Extract the (x, y) coordinate from the center of the cell holding the provided text.  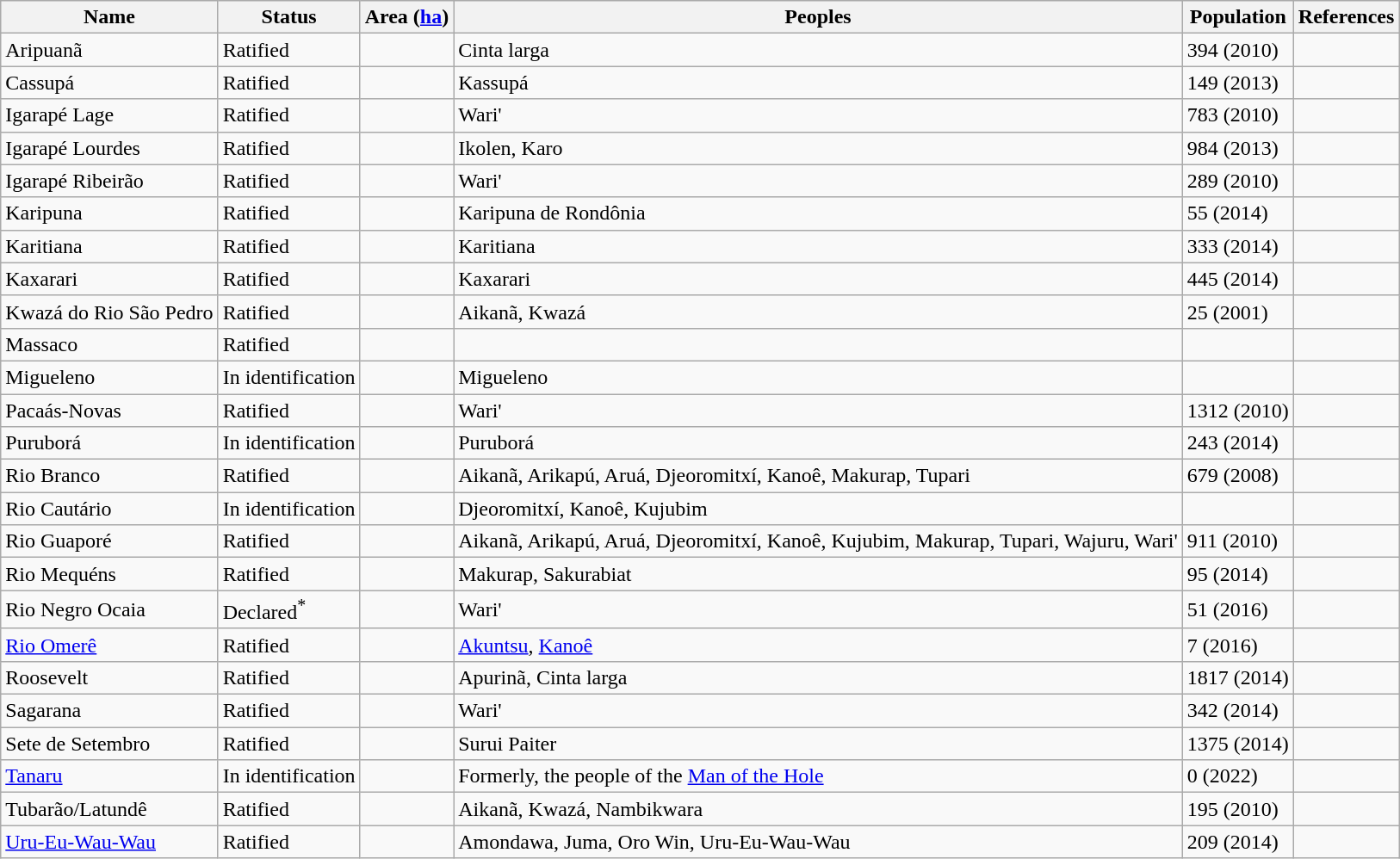
Rio Cautário (109, 509)
Status (289, 17)
Massaco (109, 344)
Amondawa, Juma, Oro Win, Uru-Eu-Wau-Wau (818, 842)
Peoples (818, 17)
Cassupá (109, 83)
References (1347, 17)
783 (2010) (1238, 115)
243 (2014) (1238, 443)
Aikanã, Arikapú, Aruá, Djeoromitxí, Kanoê, Makurap, Tupari (818, 476)
333 (2014) (1238, 246)
Population (1238, 17)
Ikolen, Karo (818, 148)
Tubarão/Latundê (109, 809)
195 (2010) (1238, 809)
1312 (2010) (1238, 411)
Rio Negro Ocaia (109, 609)
Declared* (289, 609)
Sete de Setembro (109, 744)
Pacaás-Novas (109, 411)
Djeoromitxí, Kanoê, Kujubim (818, 509)
Karipuna de Rondônia (818, 213)
55 (2014) (1238, 213)
445 (2014) (1238, 279)
Sagarana (109, 711)
Igarapé Ribeirão (109, 181)
Kassupá (818, 83)
Igarapé Lourdes (109, 148)
51 (2016) (1238, 609)
679 (2008) (1238, 476)
Aikanã, Kwazá, Nambikwara (818, 809)
911 (2010) (1238, 541)
0 (2022) (1238, 776)
7 (2016) (1238, 645)
209 (2014) (1238, 842)
394 (2010) (1238, 50)
Area (ha) (406, 17)
Karipuna (109, 213)
Akuntsu, Kanoê (818, 645)
95 (2014) (1238, 574)
Kwazá do Rio São Pedro (109, 312)
Aikanã, Arikapú, Aruá, Djeoromitxí, Kanoê, Kujubim, Makurap, Tupari, Wajuru, Wari' (818, 541)
289 (2010) (1238, 181)
25 (2001) (1238, 312)
Rio Guaporé (109, 541)
Makurap, Sakurabiat (818, 574)
984 (2013) (1238, 148)
149 (2013) (1238, 83)
Igarapé Lage (109, 115)
Surui Paiter (818, 744)
Rio Branco (109, 476)
Formerly, the people of the Man of the Hole (818, 776)
1375 (2014) (1238, 744)
Rio Omerê (109, 645)
Aikanã, Kwazá (818, 312)
Roosevelt (109, 677)
Tanaru (109, 776)
Cinta larga (818, 50)
Aripuanã (109, 50)
Apurinã, Cinta larga (818, 677)
Name (109, 17)
Uru-Eu-Wau-Wau (109, 842)
342 (2014) (1238, 711)
1817 (2014) (1238, 677)
Rio Mequéns (109, 574)
